Output the [X, Y] coordinate of the center of the cell containing the given text.  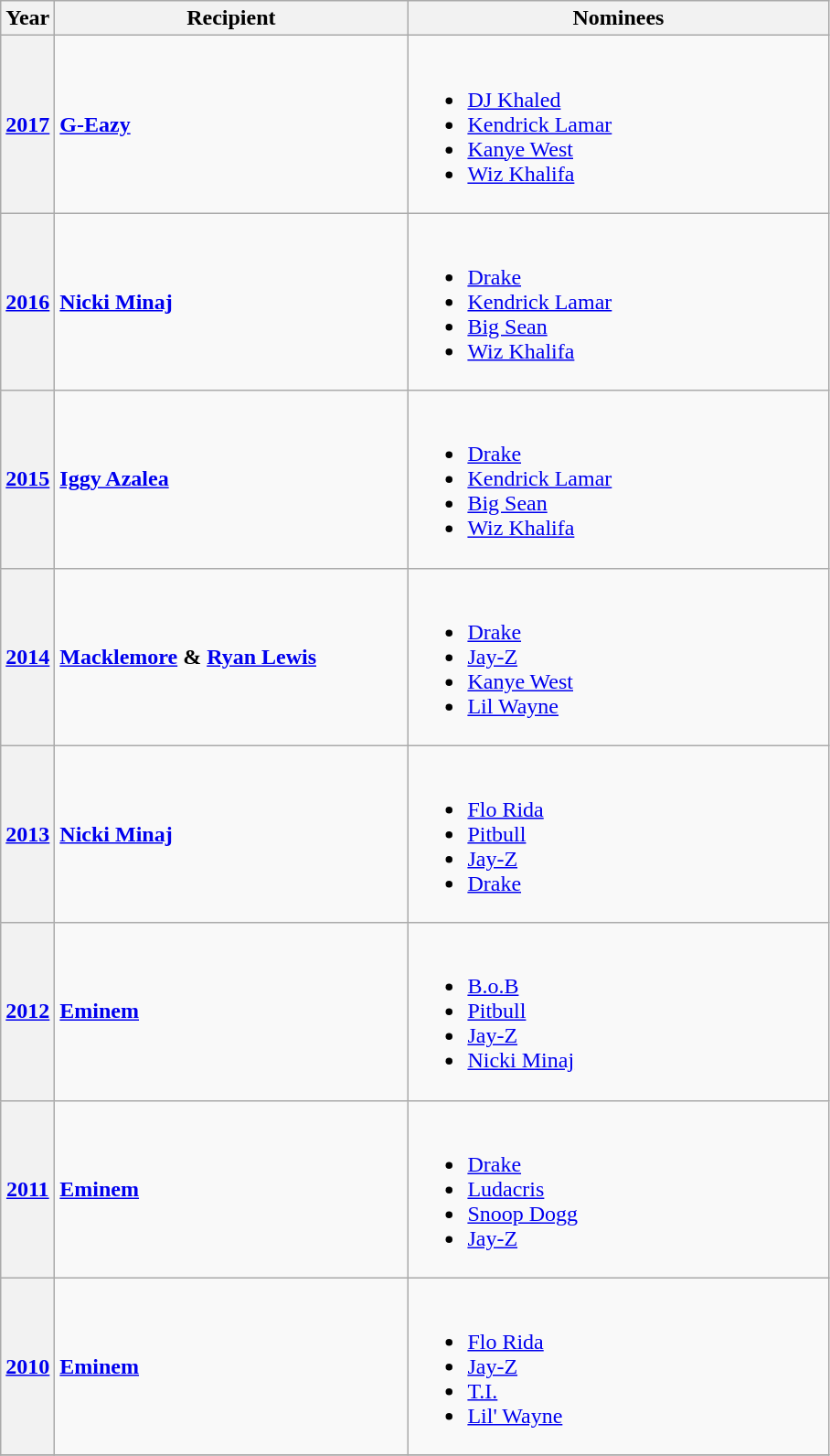
B.o.BPitbullJay-ZNicki Minaj [618, 1012]
2013 [27, 834]
2012 [27, 1012]
2011 [27, 1189]
2016 [27, 302]
DJ KhaledKendrick LamarKanye WestWiz Khalifa [618, 124]
DrakeLudacrisSnoop DoggJay-Z [618, 1189]
2017 [27, 124]
Macklemore & Ryan Lewis [231, 657]
G-Eazy [231, 124]
Year [27, 18]
Iggy Azalea [231, 479]
DrakeJay-ZKanye WestLil Wayne [618, 657]
2015 [27, 479]
Flo RidaPitbullJay-ZDrake [618, 834]
2010 [27, 1366]
2014 [27, 657]
Recipient [231, 18]
Flo RidaJay-ZT.I.Lil' Wayne [618, 1366]
Nominees [618, 18]
